Locate the cell with the specified text and output its [x, y] center coordinate. 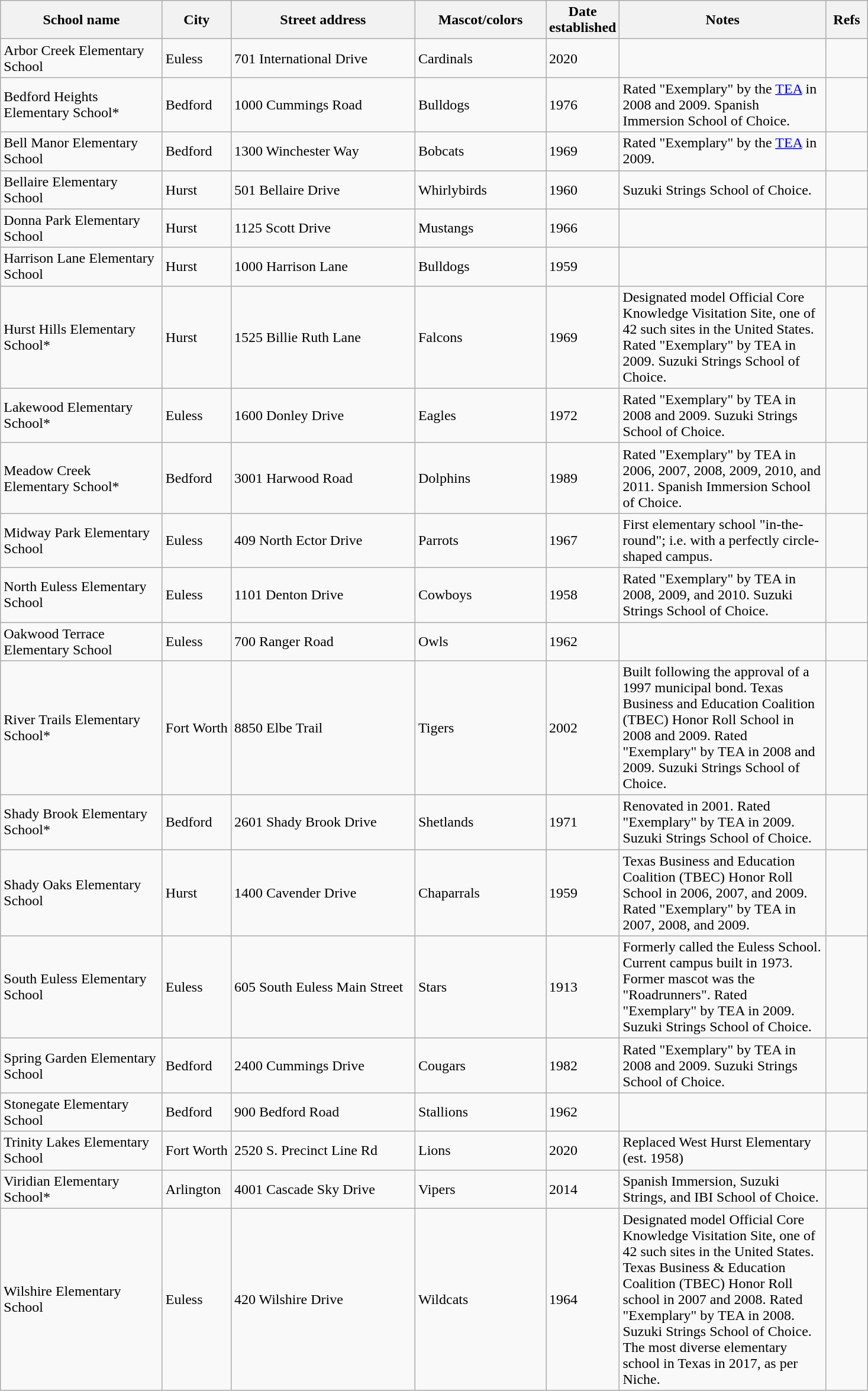
Rated "Exemplary" by the TEA in 2008 and 2009. Spanish Immersion School of Choice. [723, 105]
First elementary school "in-the-round"; i.e. with a perfectly circle-shaped campus. [723, 540]
1125 Scott Drive [323, 228]
Refs [846, 20]
1982 [582, 1066]
Stonegate Elementary School [82, 1112]
Midway Park Elementary School [82, 540]
Hurst Hills Elementary School* [82, 337]
Replaced West Hurst Elementary (est. 1958) [723, 1150]
Date established [582, 20]
Bobcats [480, 151]
2400 Cummings Drive [323, 1066]
Notes [723, 20]
900 Bedford Road [323, 1112]
8850 Elbe Trail [323, 728]
1913 [582, 987]
Mustangs [480, 228]
605 South Euless Main Street [323, 987]
Harrison Lane Elementary School [82, 266]
Cougars [480, 1066]
1000 Harrison Lane [323, 266]
1964 [582, 1299]
1966 [582, 228]
1972 [582, 415]
Falcons [480, 337]
Street address [323, 20]
Bellaire Elementary School [82, 189]
1967 [582, 540]
Bedford Heights Elementary School* [82, 105]
Rated "Exemplary" by the TEA in 2009. [723, 151]
Renovated in 2001. Rated "Exemplary" by TEA in 2009. Suzuki Strings School of Choice. [723, 822]
1300 Winchester Way [323, 151]
Spring Garden Elementary School [82, 1066]
Lions [480, 1150]
1600 Donley Drive [323, 415]
501 Bellaire Drive [323, 189]
Lakewood Elementary School* [82, 415]
Bell Manor Elementary School [82, 151]
700 Ranger Road [323, 641]
409 North Ector Drive [323, 540]
Mascot/colors [480, 20]
Owls [480, 641]
Shady Brook Elementary School* [82, 822]
Cowboys [480, 595]
4001 Cascade Sky Drive [323, 1189]
2520 S. Precinct Line Rd [323, 1150]
Spanish Immersion, Suzuki Strings, and IBI School of Choice. [723, 1189]
Cardinals [480, 58]
Chaparrals [480, 893]
Dolphins [480, 478]
1101 Denton Drive [323, 595]
Eagles [480, 415]
2002 [582, 728]
Meadow Creek Elementary School* [82, 478]
School name [82, 20]
Stars [480, 987]
Oakwood Terrace Elementary School [82, 641]
Parrots [480, 540]
Rated "Exemplary" by TEA in 2008, 2009, and 2010. Suzuki Strings School of Choice. [723, 595]
Tigers [480, 728]
City [196, 20]
1400 Cavender Drive [323, 893]
North Euless Elementary School [82, 595]
Donna Park Elementary School [82, 228]
Whirlybirds [480, 189]
Trinity Lakes Elementary School [82, 1150]
Wilshire Elementary School [82, 1299]
Wildcats [480, 1299]
1989 [582, 478]
South Euless Elementary School [82, 987]
Viridian Elementary School* [82, 1189]
Shady Oaks Elementary School [82, 893]
2014 [582, 1189]
Vipers [480, 1189]
Suzuki Strings School of Choice. [723, 189]
1971 [582, 822]
701 International Drive [323, 58]
1960 [582, 189]
Shetlands [480, 822]
River Trails Elementary School* [82, 728]
1958 [582, 595]
Arlington [196, 1189]
Rated "Exemplary" by TEA in 2006, 2007, 2008, 2009, 2010, and 2011. Spanish Immersion School of Choice. [723, 478]
Stallions [480, 1112]
1976 [582, 105]
3001 Harwood Road [323, 478]
1000 Cummings Road [323, 105]
420 Wilshire Drive [323, 1299]
Texas Business and Education Coalition (TBEC) Honor Roll School in 2006, 2007, and 2009. Rated "Exemplary" by TEA in 2007, 2008, and 2009. [723, 893]
1525 Billie Ruth Lane [323, 337]
2601 Shady Brook Drive [323, 822]
Arbor Creek Elementary School [82, 58]
